Locate the cell with the specified text and output its (X, Y) center coordinate. 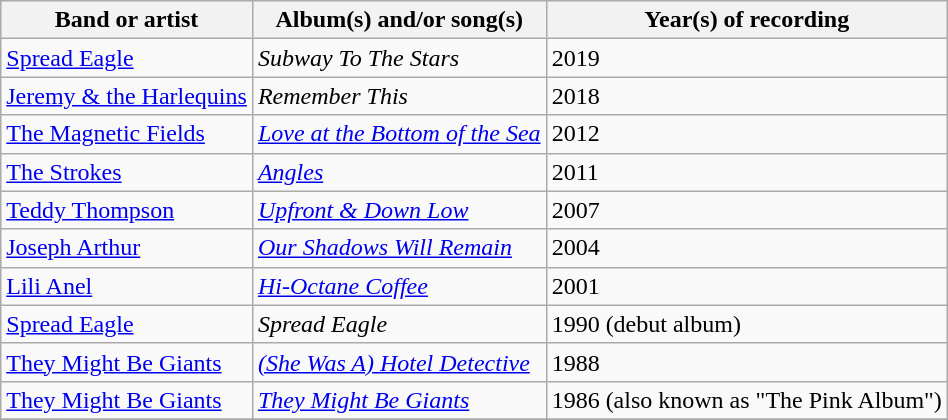
Our Shadows Will Remain (399, 248)
Album(s) and/or song(s) (399, 20)
1988 (746, 362)
2018 (746, 96)
Love at the Bottom of the Sea (399, 134)
The Strokes (127, 172)
The Magnetic Fields (127, 134)
Lili Anel (127, 286)
2001 (746, 286)
Joseph Arthur (127, 248)
Year(s) of recording (746, 20)
Hi-Octane Coffee (399, 286)
2004 (746, 248)
Angles (399, 172)
Remember This (399, 96)
1990 (debut album) (746, 324)
Band or artist (127, 20)
Jeremy & the Harlequins (127, 96)
2019 (746, 58)
Teddy Thompson (127, 210)
Upfront & Down Low (399, 210)
2011 (746, 172)
Subway To The Stars (399, 58)
2007 (746, 210)
2012 (746, 134)
1986 (also known as "The Pink Album") (746, 400)
(She Was A) Hotel Detective (399, 362)
